Scan for the cell matching the given text and deliver its (X, Y) coordinate at center. 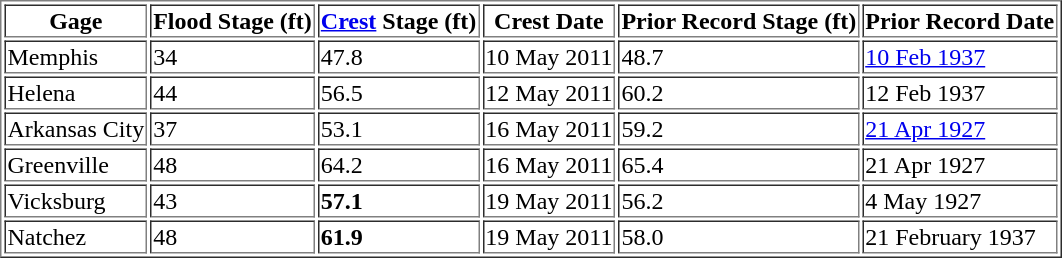
43 (232, 200)
56.2 (738, 200)
12 Feb 1937 (960, 92)
Memphis (76, 56)
48.7 (738, 56)
Flood Stage (ft) (232, 20)
60.2 (738, 92)
Greenville (76, 164)
10 May 2011 (548, 56)
Arkansas City (76, 128)
58.0 (738, 236)
Prior Record Date (960, 20)
Natchez (76, 236)
4 May 1927 (960, 200)
34 (232, 56)
53.1 (399, 128)
65.4 (738, 164)
44 (232, 92)
59.2 (738, 128)
21 February 1937 (960, 236)
47.8 (399, 56)
Crest Date (548, 20)
56.5 (399, 92)
37 (232, 128)
64.2 (399, 164)
Gage (76, 20)
Prior Record Stage (ft) (738, 20)
Crest Stage (ft) (399, 20)
61.9 (399, 236)
10 Feb 1937 (960, 56)
57.1 (399, 200)
12 May 2011 (548, 92)
Vicksburg (76, 200)
Helena (76, 92)
